For the text-containing cell, return its midpoint in [x, y] coordinate format. 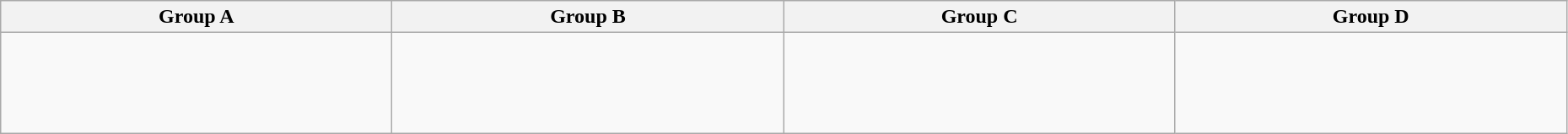
Group B [588, 17]
Group A [197, 17]
Group D [1371, 17]
Group C [979, 17]
